Scan for the cell matching the given text and deliver its [X, Y] coordinate at center. 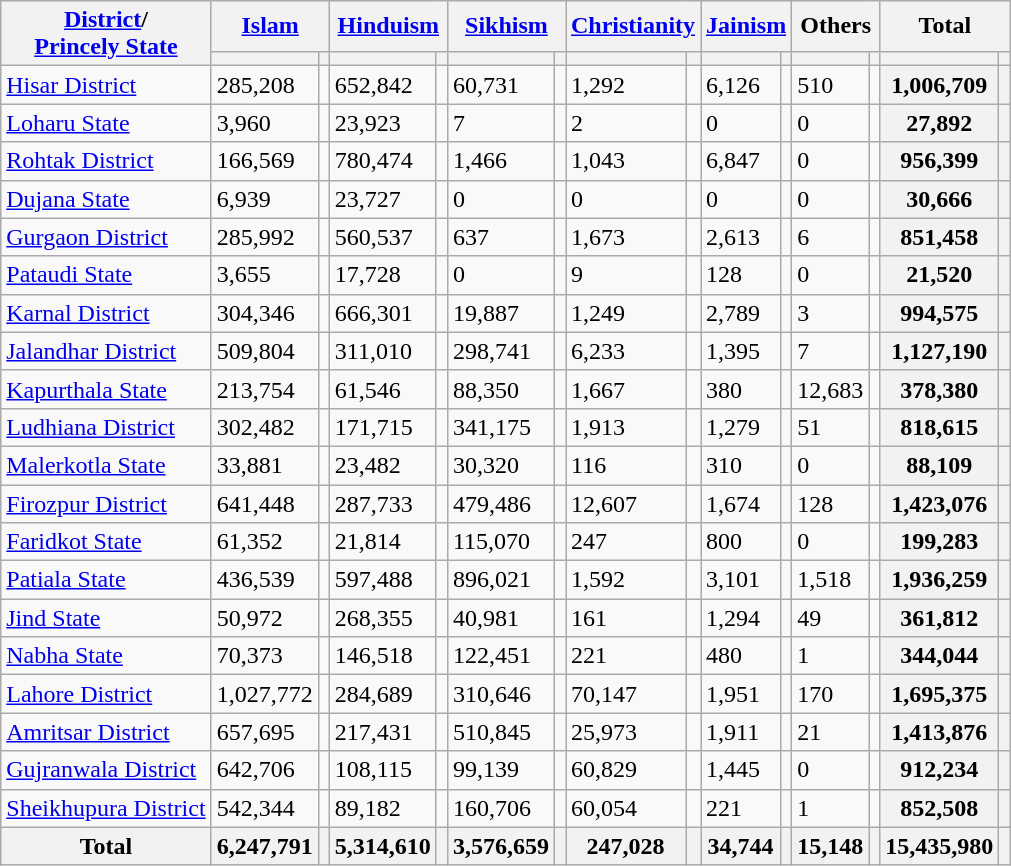
641,448 [264, 503]
479,486 [500, 503]
33,881 [264, 465]
637 [500, 237]
Kapurthala State [106, 389]
298,741 [500, 351]
509,804 [264, 351]
Amritsar District [106, 732]
1,043 [626, 161]
2,789 [741, 313]
284,689 [382, 694]
510 [830, 85]
Faridkot State [106, 542]
Islam [270, 26]
Jind State [106, 618]
21,520 [940, 275]
49 [830, 618]
116 [626, 465]
88,109 [940, 465]
1,951 [741, 694]
6,847 [741, 161]
800 [741, 542]
25,973 [626, 732]
642,706 [264, 770]
1,445 [741, 770]
6,233 [626, 351]
Rohtak District [106, 161]
5,314,610 [382, 846]
3,655 [264, 275]
Sheikhupura District [106, 808]
6,939 [264, 199]
Nabha State [106, 656]
994,575 [940, 313]
23,923 [382, 123]
1,395 [741, 351]
1,423,076 [940, 503]
Dujana State [106, 199]
2 [626, 123]
61,352 [264, 542]
12,683 [830, 389]
287,733 [382, 503]
818,615 [940, 427]
597,488 [382, 580]
23,727 [382, 199]
Sikhism [506, 26]
1,249 [626, 313]
311,010 [382, 351]
99,139 [500, 770]
652,842 [382, 85]
480 [741, 656]
1,413,876 [940, 732]
40,981 [500, 618]
108,115 [382, 770]
166,569 [264, 161]
378,380 [940, 389]
30,666 [940, 199]
956,399 [940, 161]
Karnal District [106, 313]
88,350 [500, 389]
1,279 [741, 427]
115,070 [500, 542]
310 [741, 465]
9 [626, 275]
Lahore District [106, 694]
161 [626, 618]
70,373 [264, 656]
170 [830, 694]
19,887 [500, 313]
3,960 [264, 123]
341,175 [500, 427]
3 [830, 313]
34,744 [741, 846]
361,812 [940, 618]
1,294 [741, 618]
15,435,980 [940, 846]
21 [830, 732]
851,458 [940, 237]
Loharu State [106, 123]
1,127,190 [940, 351]
1,913 [626, 427]
Gujranwala District [106, 770]
380 [741, 389]
27,892 [940, 123]
542,344 [264, 808]
122,451 [500, 656]
89,182 [382, 808]
Firozpur District [106, 503]
1,667 [626, 389]
285,992 [264, 237]
17,728 [382, 275]
1,466 [500, 161]
60,731 [500, 85]
160,706 [500, 808]
51 [830, 427]
217,431 [382, 732]
1,027,772 [264, 694]
268,355 [382, 618]
1,518 [830, 580]
1,695,375 [940, 694]
146,518 [382, 656]
666,301 [382, 313]
2,613 [741, 237]
310,646 [500, 694]
60,054 [626, 808]
1,673 [626, 237]
302,482 [264, 427]
15,148 [830, 846]
6,126 [741, 85]
Pataudi State [106, 275]
285,208 [264, 85]
Others [836, 26]
247 [626, 542]
Patiala State [106, 580]
Jainism [746, 26]
6 [830, 237]
1,936,259 [940, 580]
912,234 [940, 770]
23,482 [382, 465]
1,006,709 [940, 85]
304,346 [264, 313]
District/Princely State [106, 34]
344,044 [940, 656]
21,814 [382, 542]
560,537 [382, 237]
Hisar District [106, 85]
1,911 [741, 732]
510,845 [500, 732]
Gurgaon District [106, 237]
Christianity [634, 26]
50,972 [264, 618]
3,576,659 [500, 846]
Ludhiana District [106, 427]
1,592 [626, 580]
1,674 [741, 503]
12,607 [626, 503]
436,539 [264, 580]
896,021 [500, 580]
171,715 [382, 427]
Hinduism [388, 26]
Malerkotla State [106, 465]
3,101 [741, 580]
60,829 [626, 770]
657,695 [264, 732]
1,292 [626, 85]
70,147 [626, 694]
213,754 [264, 389]
852,508 [940, 808]
199,283 [940, 542]
247,028 [626, 846]
780,474 [382, 161]
30,320 [500, 465]
Jalandhar District [106, 351]
6,247,791 [264, 846]
61,546 [382, 389]
